Locate the cell with the specified text and output its (X, Y) center coordinate. 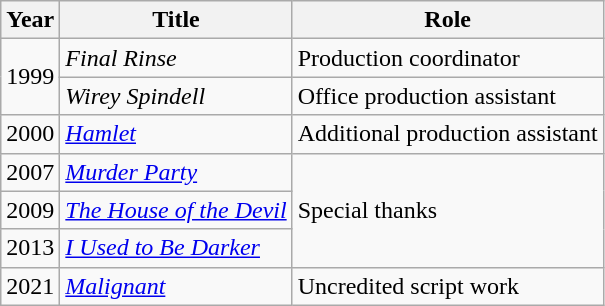
I Used to Be Darker (176, 248)
The House of the Devil (176, 210)
Production coordinator (448, 58)
Hamlet (176, 134)
1999 (30, 77)
2009 (30, 210)
2000 (30, 134)
Role (448, 20)
2013 (30, 248)
Wirey Spindell (176, 96)
Uncredited script work (448, 286)
2007 (30, 172)
Year (30, 20)
Additional production assistant (448, 134)
Malignant (176, 286)
Office production assistant (448, 96)
Murder Party (176, 172)
Final Rinse (176, 58)
Special thanks (448, 210)
2021 (30, 286)
Title (176, 20)
